Locate the cell with the specified text and output its (x, y) center coordinate. 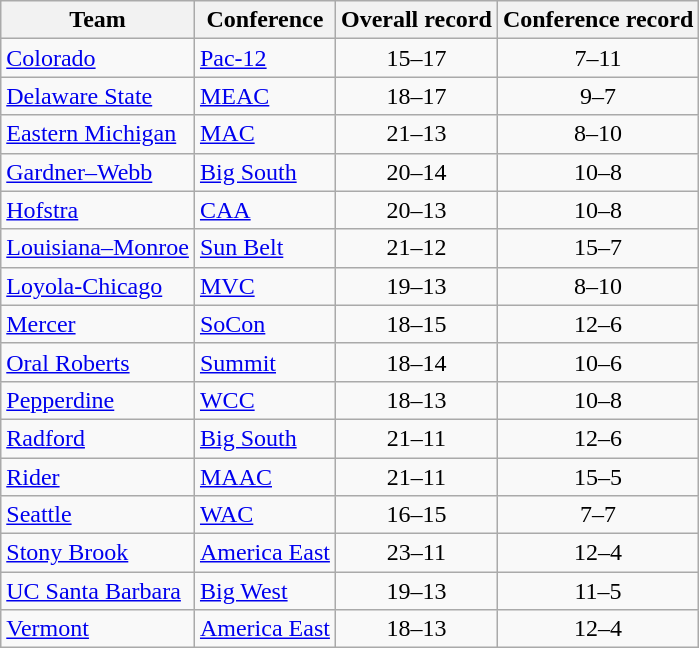
WAC (264, 515)
Eastern Michigan (98, 134)
MEAC (264, 96)
Rider (98, 477)
MAAC (264, 477)
15–17 (416, 58)
Summit (264, 362)
18–14 (416, 362)
23–11 (416, 553)
20–14 (416, 172)
Conference (264, 20)
Oral Roberts (98, 362)
UC Santa Barbara (98, 591)
MAC (264, 134)
MVC (264, 286)
Stony Brook (98, 553)
Conference record (598, 20)
Pepperdine (98, 400)
Radford (98, 438)
SoCon (264, 324)
15–5 (598, 477)
WCC (264, 400)
18–17 (416, 96)
Gardner–Webb (98, 172)
Loyola-Chicago (98, 286)
Mercer (98, 324)
Hofstra (98, 210)
Sun Belt (264, 248)
Big West (264, 591)
Vermont (98, 629)
11–5 (598, 591)
21–13 (416, 134)
15–7 (598, 248)
Team (98, 20)
21–12 (416, 248)
Overall record (416, 20)
Louisiana–Monroe (98, 248)
Pac-12 (264, 58)
7–11 (598, 58)
18–15 (416, 324)
Delaware State (98, 96)
CAA (264, 210)
9–7 (598, 96)
7–7 (598, 515)
Colorado (98, 58)
20–13 (416, 210)
16–15 (416, 515)
10–6 (598, 362)
Seattle (98, 515)
